For the text-containing cell, return its midpoint in (X, Y) coordinate format. 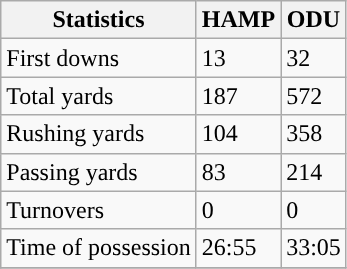
ODU (314, 20)
32 (314, 58)
First downs (99, 58)
572 (314, 96)
26:55 (238, 248)
Statistics (99, 20)
187 (238, 96)
Passing yards (99, 172)
Total yards (99, 96)
HAMP (238, 20)
13 (238, 58)
83 (238, 172)
104 (238, 134)
33:05 (314, 248)
214 (314, 172)
358 (314, 134)
Turnovers (99, 210)
Time of possession (99, 248)
Rushing yards (99, 134)
